Scan for the cell matching the given text and deliver its (X, Y) coordinate at center. 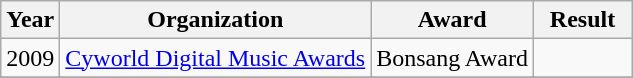
Organization (216, 20)
Result (583, 20)
Bonsang Award (452, 58)
Year (30, 20)
2009 (30, 58)
Cyworld Digital Music Awards (216, 58)
Award (452, 20)
